Detect which cell encompasses the target text, then output its (x, y) center coordinate. 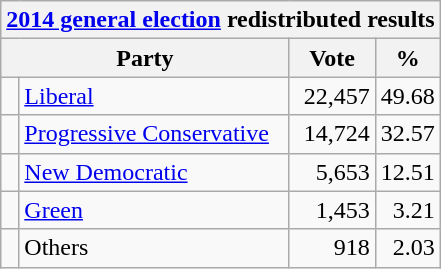
12.51 (408, 172)
32.57 (408, 134)
49.68 (408, 96)
Progressive Conservative (154, 134)
14,724 (332, 134)
918 (332, 248)
Vote (332, 58)
Liberal (154, 96)
3.21 (408, 210)
Party (145, 58)
2.03 (408, 248)
New Democratic (154, 172)
% (408, 58)
22,457 (332, 96)
Green (154, 210)
1,453 (332, 210)
5,653 (332, 172)
2014 general election redistributed results (220, 20)
Others (154, 248)
